Pinpoint the cell where the given text exists, returning its [x, y] midpoint coordinate. 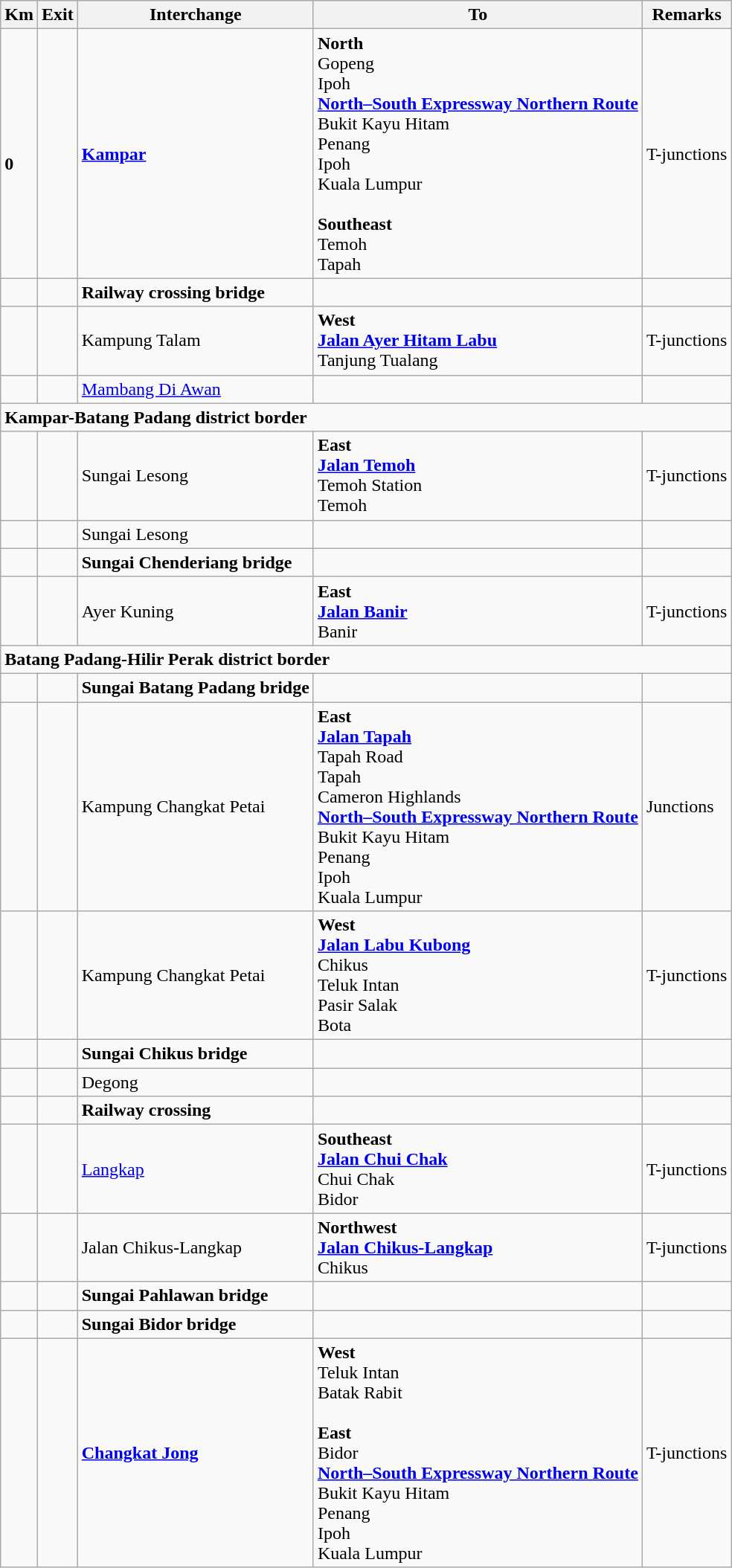
Kampung Talam [195, 341]
Railway crossing [195, 1111]
Ayer Kuning [195, 611]
Degong [195, 1082]
Km [19, 15]
East Jalan TemohTemoh StationTemoh [478, 476]
East Jalan Tapah Tapah Road Tapah Cameron Highlands North–South Expressway Northern RouteBukit Kayu HitamPenangIpohKuala Lumpur [478, 806]
Mambang Di Awan [195, 389]
Remarks [687, 15]
Sungai Chikus bridge [195, 1054]
Exit [57, 15]
Sungai Pahlawan bridge [195, 1296]
Interchange [195, 15]
Batang Padang-Hilir Perak district border [366, 659]
North Gopeng Ipoh North–South Expressway Northern RouteBukit Kayu HitamPenangIpohKuala LumpurSoutheast Temoh Tapah [478, 153]
0 [19, 153]
Sungai Chenderiang bridge [195, 562]
East Jalan BanirBanir [478, 611]
To [478, 15]
Kampar-Batang Padang district border [366, 417]
West Jalan Ayer Hitam LabuTanjung Tualang [478, 341]
West Jalan Labu Kubong Chikus Teluk Intan Pasir Salak Bota [478, 976]
Langkap [195, 1169]
West Teluk Intan Batak RabitEast Bidor North–South Expressway Northern RouteBukit Kayu HitamPenangIpohKuala Lumpur [478, 1453]
Sungai Batang Padang bridge [195, 687]
Kampar [195, 153]
Northwest Jalan Chikus-LangkapChikus [478, 1247]
Changkat Jong [195, 1453]
Railway crossing bridge [195, 292]
Jalan Chikus-Langkap [195, 1247]
Southeast Jalan Chui ChakChui ChakBidor [478, 1169]
Junctions [687, 806]
Sungai Bidor bridge [195, 1324]
